Scan for the cell matching the given text and deliver its [X, Y] coordinate at center. 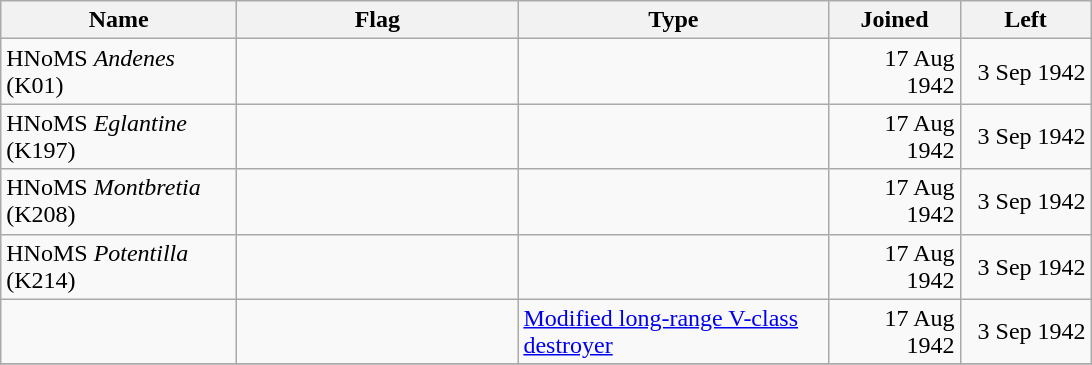
Name [119, 20]
Left [1026, 20]
HNoMS Potentilla (K214) [119, 266]
Joined [894, 20]
HNoMS Montbretia (K208) [119, 202]
HNoMS Eglantine (K197) [119, 136]
Modified long-range V-class destroyer [674, 332]
Type [674, 20]
Flag [378, 20]
HNoMS Andenes (K01) [119, 72]
